Return the (x, y) coordinate for the center point of the cell that contains the specified text.  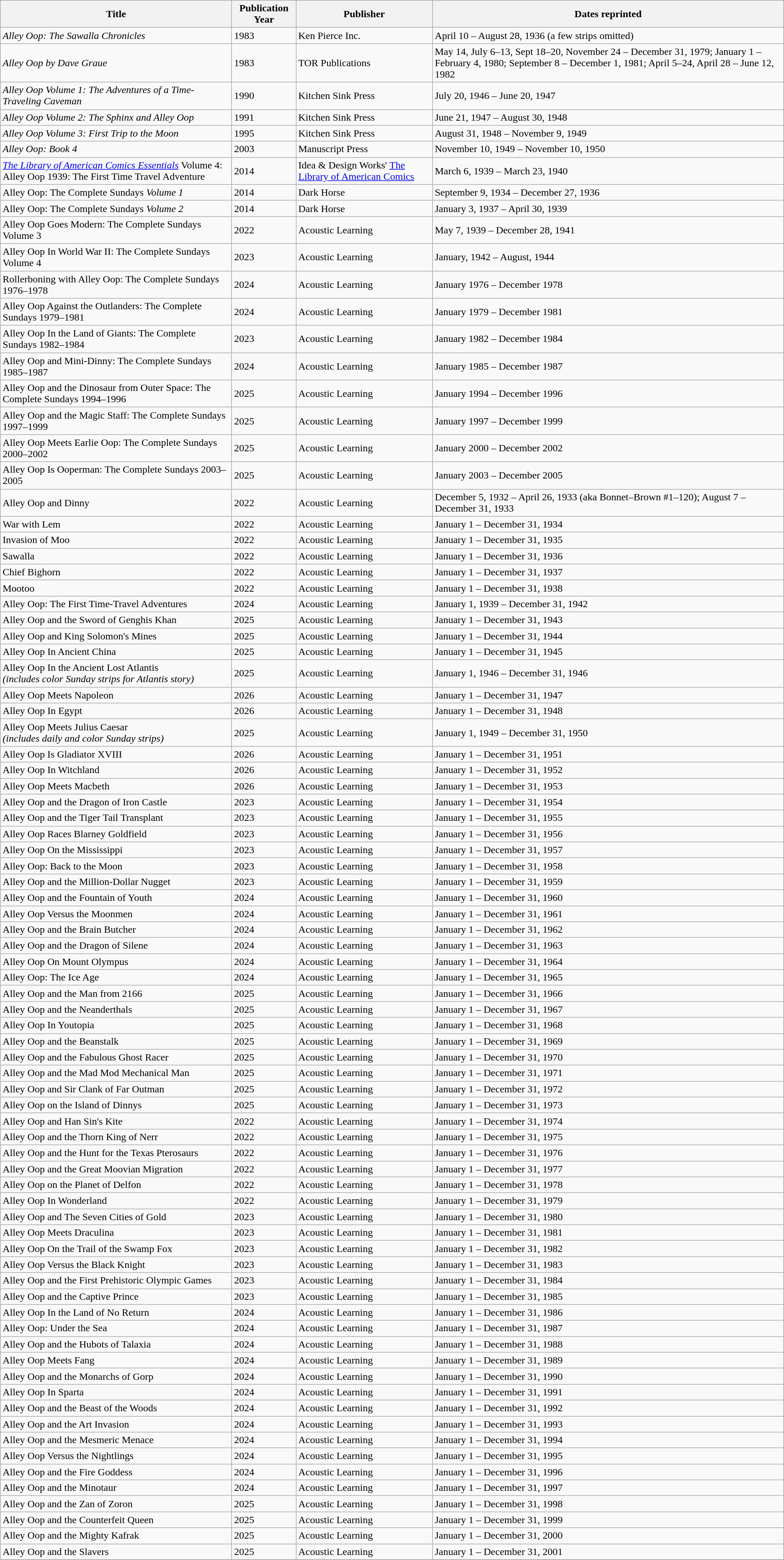
January 1 – December 31, 1997 (608, 1488)
Alley Oop and the Thorn King of Nerr (116, 1137)
January 1 – December 31, 1981 (608, 1233)
Alley Oop and the Captive Prince (116, 1296)
Chief Bighorn (116, 572)
Alley Oop and the Million-Dollar Nugget (116, 882)
Alley Oop and the Mesmeric Menace (116, 1440)
Alley Oop In the Land of Giants: The Complete Sundays 1982–1984 (116, 339)
January 1 – December 31, 1987 (608, 1328)
Alley Oop Versus the Black Knight (116, 1265)
January 1 – December 31, 1978 (608, 1185)
The Library of American Comics Essentials Volume 4: Alley Oop 1939: The First Time Travel Adventure (116, 171)
Alley Oop Versus the Moonmen (116, 914)
January 1 – December 31, 1991 (608, 1392)
Alley Oop and King Solomon's Mines (116, 636)
Alley Oop and the Great Moovian Migration (116, 1169)
Rollerboning with Alley Oop: The Complete Sundays 1976–1978 (116, 284)
January 1 – December 31, 1992 (608, 1408)
Alley Oop on the Planet of Delfon (116, 1185)
January 1 – December 31, 1956 (608, 834)
1991 (264, 117)
Alley Oop: The Ice Age (116, 978)
January 1 – December 31, 1971 (608, 1073)
Alley Oop and the Monarchs of Gorp (116, 1376)
Manuscript Press (364, 149)
January 1 – December 31, 1951 (608, 754)
January 1 – December 31, 1964 (608, 962)
Alley Oop In Egypt (116, 711)
Alley Oop In Youtopia (116, 1025)
January 1 – December 31, 1998 (608, 1504)
January 1982 – December 1984 (608, 339)
Alley Oop In Sparta (116, 1392)
Alley Oop and the Beast of the Woods (116, 1408)
January 1979 – December 1981 (608, 312)
Alley Oop: The First Time-Travel Adventures (116, 604)
Alley Oop and the Beanstalk (116, 1041)
January 1 – December 31, 1952 (608, 770)
Alley Oop and the Man from 2166 (116, 993)
January 1 – December 31, 1976 (608, 1153)
Alley Oop and the Hunt for the Texas Pterosaurs (116, 1153)
Alley Oop: The Sawalla Chronicles (116, 36)
Alley Oop In Witchland (116, 770)
Alley Oop and the Counterfeit Queen (116, 1520)
January 1 – December 31, 1996 (608, 1472)
January, 1942 – August, 1944 (608, 257)
TOR Publications (364, 63)
January 1 – December 31, 1968 (608, 1025)
1990 (264, 96)
January 1 – December 31, 1967 (608, 1009)
Alley Oop and the Fabulous Ghost Racer (116, 1057)
January 1 – December 31, 1966 (608, 993)
Invasion of Moo (116, 540)
Alley Oop and Mini-Dinny: The Complete Sundays 1985–1987 (116, 366)
June 21, 1947 – August 30, 1948 (608, 117)
Alley Oop Meets Julius Caesar(includes daily and color Sunday strips) (116, 732)
January 1 – December 31, 1974 (608, 1121)
January 1 – December 31, 1936 (608, 556)
January 2003 – December 2005 (608, 475)
Alley Oop In Wonderland (116, 1201)
Alley Oop In Ancient China (116, 652)
January 1 – December 31, 1977 (608, 1169)
Alley Oop and the Mad Mod Mechanical Man (116, 1073)
January 1 – December 31, 1961 (608, 914)
January 1 – December 31, 1994 (608, 1440)
January 1 – December 31, 1934 (608, 524)
Alley Oop On the Mississippi (116, 850)
January 1 – December 31, 1954 (608, 802)
Alley Oop on the Island of Dinnys (116, 1105)
Alley Oop Meets Fang (116, 1360)
Alley Oop Is Gladiator XVIII (116, 754)
Alley Oop and the Dragon of Silene (116, 946)
January 1 – December 31, 1995 (608, 1456)
January 1 – December 31, 1973 (608, 1105)
March 6, 1939 – March 23, 1940 (608, 171)
January 1 – December 31, 1944 (608, 636)
January 1 – December 31, 2000 (608, 1536)
Publisher (364, 14)
January 1 – December 31, 1983 (608, 1265)
Alley Oop Volume 3: First Trip to the Moon (116, 133)
Alley Oop In World War II: The Complete Sundays Volume 4 (116, 257)
Sawalla (116, 556)
January 1 – December 31, 1986 (608, 1312)
Alley Oop and the Slavers (116, 1552)
January 1 – December 31, 1943 (608, 620)
January 1 – December 31, 1955 (608, 818)
Alley Oop Volume 1: The Adventures of a Time-Traveling Caveman (116, 96)
January 3, 1937 – April 30, 1939 (608, 208)
Alley Oop Races Blarney Goldfield (116, 834)
January 1 – December 31, 2001 (608, 1552)
Alley Oop and Han Sin's Kite (116, 1121)
January 1985 – December 1987 (608, 366)
Alley Oop Is Ooperman: The Complete Sundays 2003–2005 (116, 475)
Alley Oop and the First Prehistoric Olympic Games (116, 1281)
November 10, 1949 – November 10, 1950 (608, 149)
Alley Oop and Dinny (116, 503)
Publication Year (264, 14)
Alley Oop and Sir Clank of Far Outman (116, 1089)
January 1 – December 31, 1972 (608, 1089)
Alley Oop Volume 2: The Sphinx and Alley Oop (116, 117)
July 20, 1946 – June 20, 1947 (608, 96)
Alley Oop and the Hubots of Talaxia (116, 1344)
Alley Oop and the Mighty Kafrak (116, 1536)
Alley Oop and the Fountain of Youth (116, 898)
January 1 – December 31, 1938 (608, 588)
May 7, 1939 – December 28, 1941 (608, 230)
Alley Oop Meets Macbeth (116, 786)
Idea & Design Works' The Library of American Comics (364, 171)
Alley Oop Meets Earlie Oop: The Complete Sundays 2000–2002 (116, 448)
January 1 – December 31, 1970 (608, 1057)
Alley Oop: The Complete Sundays Volume 1 (116, 192)
January 1 – December 31, 1993 (608, 1424)
Dates reprinted (608, 14)
Alley Oop and the Magic Staff: The Complete Sundays 1997–1999 (116, 421)
Alley Oop and the Brain Butcher (116, 930)
January 1 – December 31, 1975 (608, 1137)
1995 (264, 133)
January 1 – December 31, 1962 (608, 930)
Alley Oop and the Fire Goddess (116, 1472)
January 1 – December 31, 1963 (608, 946)
Alley Oop In the Land of No Return (116, 1312)
Alley Oop Against the Outlanders: The Complete Sundays 1979–1981 (116, 312)
Alley Oop and the Neanderthals (116, 1009)
Alley Oop and the Dragon of Iron Castle (116, 802)
Alley Oop and the Art Invasion (116, 1424)
2003 (264, 149)
Alley Oop: Under the Sea (116, 1328)
January 1976 – December 1978 (608, 284)
January 1, 1949 – December 31, 1950 (608, 732)
January 1 – December 31, 1947 (608, 695)
January 1 – December 31, 1945 (608, 652)
January 1 – December 31, 1999 (608, 1520)
Alley Oop and the Tiger Tail Transplant (116, 818)
Alley Oop by Dave Graue (116, 63)
January 1 – December 31, 1935 (608, 540)
January 1 – December 31, 1960 (608, 898)
January 1 – December 31, 1959 (608, 882)
January 1994 – December 1996 (608, 394)
January 1 – December 31, 1988 (608, 1344)
January 1 – December 31, 1989 (608, 1360)
Mootoo (116, 588)
April 10 – August 28, 1936 (a few strips omitted) (608, 36)
January 1 – December 31, 1982 (608, 1249)
Alley Oop Goes Modern: The Complete Sundays Volume 3 (116, 230)
January 1 – December 31, 1953 (608, 786)
War with Lem (116, 524)
January 1 – December 31, 1990 (608, 1376)
January 1 – December 31, 1969 (608, 1041)
Alley Oop and the Zan of Zoron (116, 1504)
December 5, 1932 – April 26, 1933 (aka Bonnet–Brown #1–120); August 7 – December 31, 1933 (608, 503)
Alley Oop On Mount Olympus (116, 962)
August 31, 1948 – November 9, 1949 (608, 133)
Alley Oop: The Complete Sundays Volume 2 (116, 208)
Alley Oop: Book 4 (116, 149)
January 1 – December 31, 1965 (608, 978)
Alley Oop and The Seven Cities of Gold (116, 1217)
Alley Oop Meets Draculina (116, 1233)
January 1 – December 31, 1985 (608, 1296)
January 1 – December 31, 1980 (608, 1217)
Title (116, 14)
January 1 – December 31, 1958 (608, 866)
September 9, 1934 – December 27, 1936 (608, 192)
Alley Oop and the Minotaur (116, 1488)
January 1 – December 31, 1948 (608, 711)
January 1, 1939 – December 31, 1942 (608, 604)
January 1, 1946 – December 31, 1946 (608, 674)
Alley Oop: Back to the Moon (116, 866)
Alley Oop On the Trail of the Swamp Fox (116, 1249)
Alley Oop and the Sword of Genghis Khan (116, 620)
January 1 – December 31, 1957 (608, 850)
Alley Oop Meets Napoleon (116, 695)
Alley Oop Versus the Nightlings (116, 1456)
January 1 – December 31, 1937 (608, 572)
January 1 – December 31, 1984 (608, 1281)
January 2000 – December 2002 (608, 448)
January 1997 – December 1999 (608, 421)
Alley Oop In the Ancient Lost Atlantis(includes color Sunday strips for Atlantis story) (116, 674)
January 1 – December 31, 1979 (608, 1201)
Ken Pierce Inc. (364, 36)
Alley Oop and the Dinosaur from Outer Space: The Complete Sundays 1994–1996 (116, 394)
